Scan for the cell matching the given text and deliver its (x, y) coordinate at center. 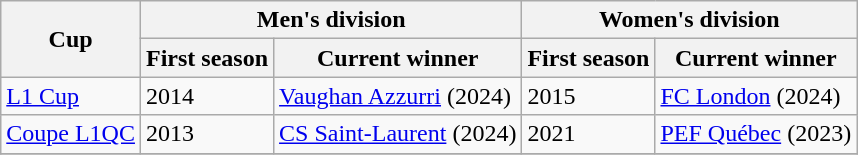
Men's division (330, 20)
FC London (2024) (756, 96)
PEF Québec (2023) (756, 134)
Vaughan Azzurri (2024) (398, 96)
Coupe L1QC (71, 134)
2015 (588, 96)
CS Saint-Laurent (2024) (398, 134)
Women's division (690, 20)
L1 Cup (71, 96)
Cup (71, 39)
2013 (206, 134)
2014 (206, 96)
2021 (588, 134)
